Capture the cell that displays the provided text and extract its [X, Y] central coordinate. 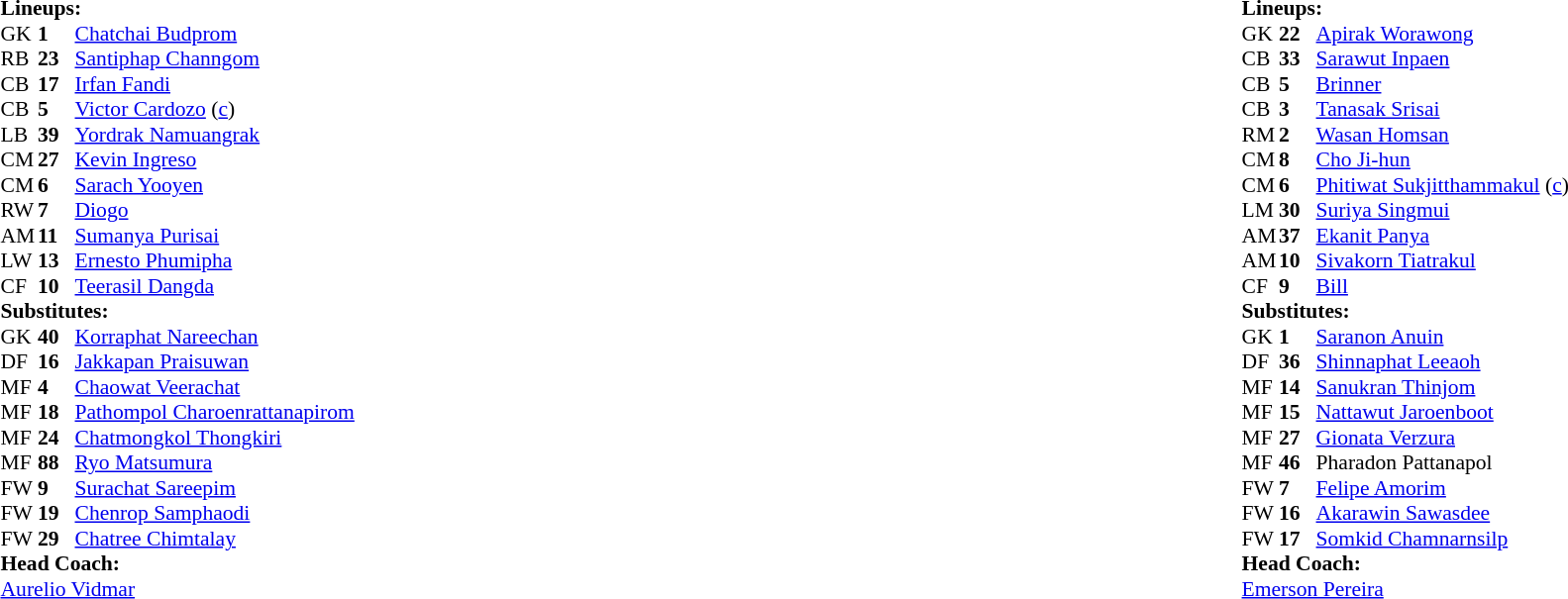
13 [56, 260]
30 [1298, 211]
LB [19, 135]
29 [56, 539]
88 [56, 462]
Jakkapan Praisuwan [215, 361]
15 [1298, 413]
Pathompol Charoenrattanapirom [215, 413]
3 [1298, 110]
Victor Cardozo (c) [215, 110]
Teerasil Dangda [215, 286]
Kevin Ingreso [215, 159]
RM [1261, 135]
39 [56, 135]
Head Coach: [176, 563]
LW [19, 260]
4 [56, 387]
23 [56, 58]
Ernesto Phumipha [215, 260]
19 [56, 514]
Korraphat Nareechan [215, 337]
Substitutes: [176, 312]
Chenrop Samphaodi [215, 514]
RW [19, 211]
18 [56, 413]
Diogo [215, 211]
Chaowat Veerachat [215, 387]
Sarach Yooyen [215, 185]
22 [1298, 34]
36 [1298, 361]
Irfan Fandi [215, 84]
14 [1298, 387]
11 [56, 236]
40 [56, 337]
Surachat Sareepim [215, 488]
Chatchai Budprom [215, 34]
24 [56, 438]
Yordrak Namuangrak [215, 135]
Santiphap Channgom [215, 58]
LM [1261, 211]
Chatree Chimtalay [215, 539]
2 [1298, 135]
33 [1298, 58]
Sumanya Purisai [215, 236]
37 [1298, 236]
RB [19, 58]
Ryo Matsumura [215, 462]
Chatmongkol Thongkiri [215, 438]
8 [1298, 159]
46 [1298, 462]
